Capture the cell that displays the provided text and extract its [x, y] central coordinate. 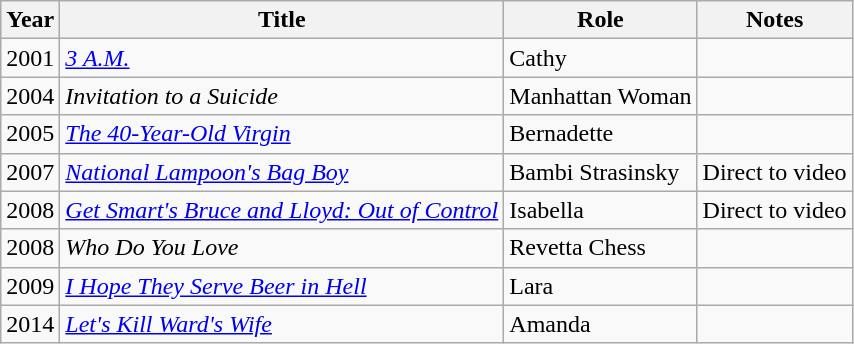
2001 [30, 58]
Amanda [600, 324]
Get Smart's Bruce and Lloyd: Out of Control [282, 210]
Revetta Chess [600, 248]
2004 [30, 96]
The 40-Year-Old Virgin [282, 134]
National Lampoon's Bag Boy [282, 172]
Year [30, 20]
2009 [30, 286]
Cathy [600, 58]
Invitation to a Suicide [282, 96]
Let's Kill Ward's Wife [282, 324]
Role [600, 20]
I Hope They Serve Beer in Hell [282, 286]
Notes [774, 20]
Bernadette [600, 134]
Manhattan Woman [600, 96]
Lara [600, 286]
Bambi Strasinsky [600, 172]
2005 [30, 134]
3 A.M. [282, 58]
2007 [30, 172]
2014 [30, 324]
Isabella [600, 210]
Who Do You Love [282, 248]
Title [282, 20]
